Output the [X, Y] coordinate of the center of the cell containing the given text.  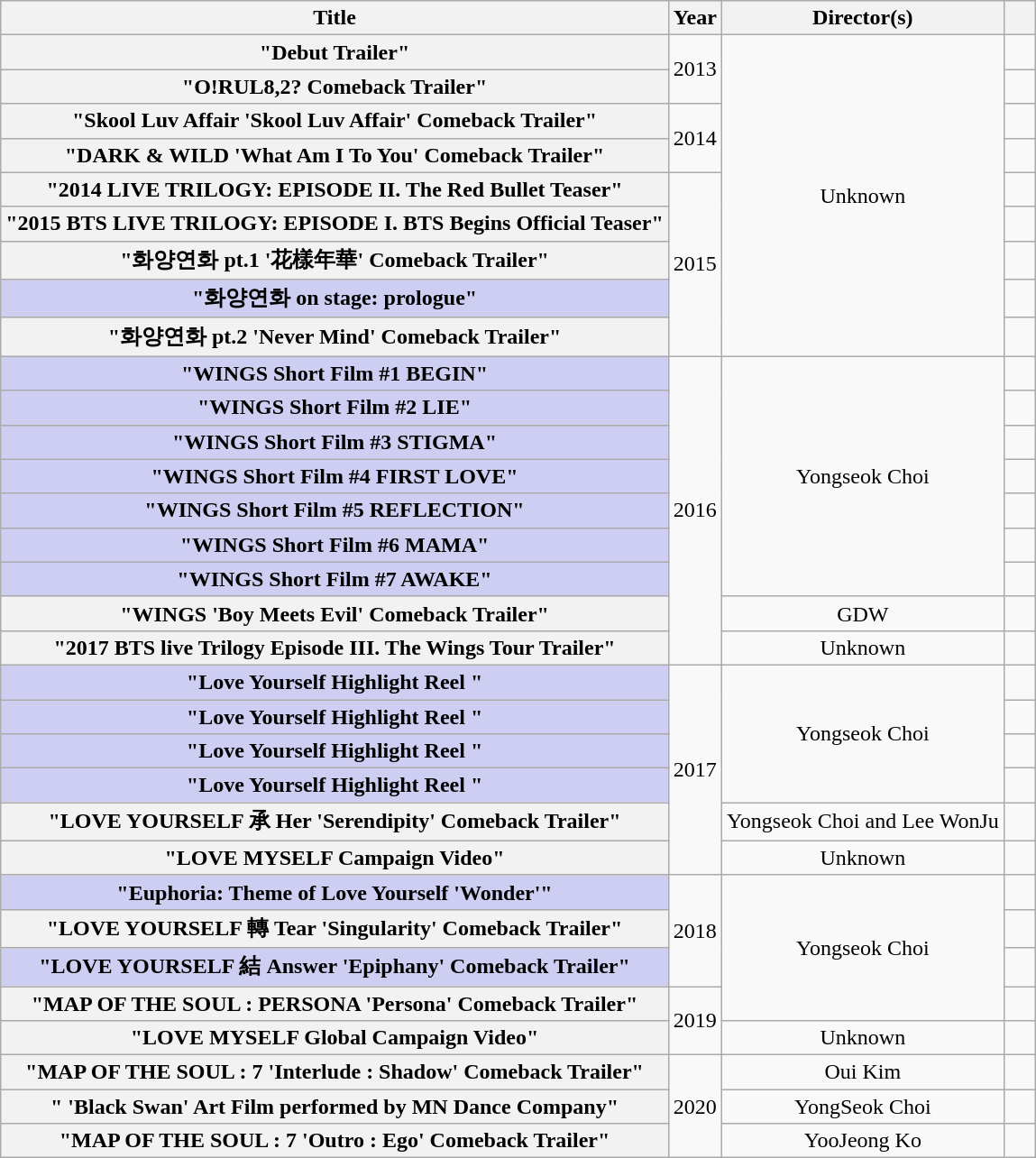
YongSeok Choi [862, 1107]
"LOVE MYSELF Campaign Video" [335, 858]
"MAP OF THE SOUL : 7 'Outro : Ego' Comeback Trailer" [335, 1141]
" 'Black Swan' Art Film performed by MN Dance Company" [335, 1107]
2020 [694, 1107]
"WINGS Short Film #5 REFLECTION" [335, 510]
"WINGS Short Film #3 STIGMA" [335, 442]
"Euphoria: Theme of Love Yourself 'Wonder'" [335, 892]
"Skool Luv Affair 'Skool Luv Affair' Comeback Trailer" [335, 121]
"WINGS Short Film #4 FIRST LOVE" [335, 476]
"WINGS Short Film #2 LIE" [335, 408]
"LOVE YOURSELF 結 Answer 'Epiphany' Comeback Trailer" [335, 967]
2019 [694, 1021]
Title [335, 18]
"WINGS 'Boy Meets Evil' Comeback Trailer" [335, 613]
Year [694, 18]
"화양연화 on stage: prologue" [335, 299]
Yongseok Choi and Lee WonJu [862, 823]
Director(s) [862, 18]
"LOVE MYSELF Global Campaign Video" [335, 1038]
Oui Kim [862, 1072]
"LOVE YOURSELF 承 Her 'Serendipity' Comeback Trailer" [335, 823]
"Debut Trailer" [335, 52]
2018 [694, 931]
GDW [862, 613]
"MAP OF THE SOUL : PERSONA 'Persona' Comeback Trailer" [335, 1004]
"WINGS Short Film #1 BEGIN" [335, 373]
YooJeong Ko [862, 1141]
"MAP OF THE SOUL : 7 'Interlude : Shadow' Comeback Trailer" [335, 1072]
2016 [694, 510]
2014 [694, 138]
"화양연화 pt.1 '花樣年華' Comeback Trailer" [335, 260]
2013 [694, 69]
"WINGS Short Film #6 MAMA" [335, 545]
"DARK & WILD 'What Am I To You' Comeback Trailer" [335, 155]
"O!RUL8,2? Comeback Trailer" [335, 87]
2015 [694, 264]
"화양연화 pt.2 'Never Mind' Comeback Trailer" [335, 337]
"2017 BTS live Trilogy Episode III. The Wings Tour Trailer" [335, 648]
"WINGS Short Film #7 AWAKE" [335, 579]
"2015 BTS LIVE TRILOGY: EPISODE I. BTS Begins Official Teaser" [335, 224]
"LOVE YOURSELF 轉 Tear 'Singularity' Comeback Trailer" [335, 929]
"2014 LIVE TRILOGY: EPISODE II. The Red Bullet Teaser" [335, 189]
2017 [694, 770]
